Determine the (X, Y) coordinate at the center of the cell enclosing the given text.  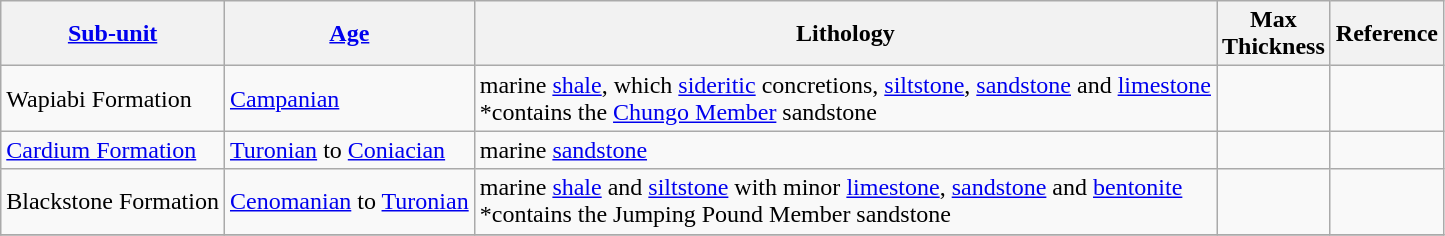
Turonian to Coniacian (349, 150)
Campanian (349, 98)
marine shale and siltstone with minor limestone, sandstone and bentonite*contains the Jumping Pound Member sandstone (845, 202)
Lithology (845, 34)
Blackstone Formation (113, 202)
Cardium Formation (113, 150)
Cenomanian to Turonian (349, 202)
Wapiabi Formation (113, 98)
Sub-unit (113, 34)
marine sandstone (845, 150)
marine shale, which sideritic concretions, siltstone, sandstone and limestone *contains the Chungo Member sandstone (845, 98)
Reference (1386, 34)
Age (349, 34)
MaxThickness (1273, 34)
